Determine the [X, Y] coordinate at the center of the cell enclosing the given text.  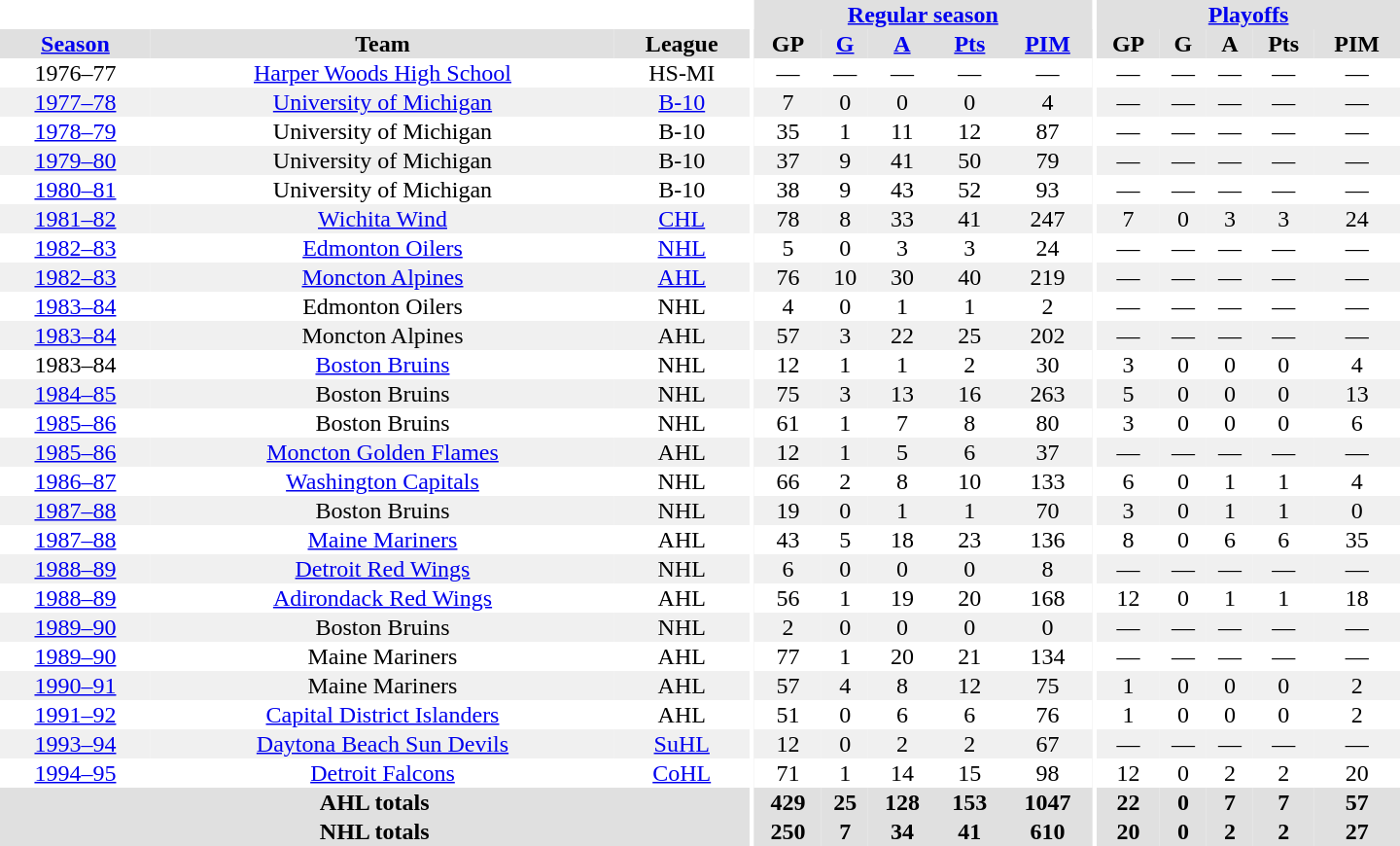
Capital District Islanders [383, 715]
71 [787, 773]
1978–79 [76, 131]
51 [787, 715]
11 [902, 131]
1984–85 [76, 394]
40 [970, 277]
1976–77 [76, 73]
NHL totals [374, 831]
98 [1048, 773]
CoHL [682, 773]
1977–78 [76, 102]
247 [1048, 219]
38 [787, 190]
153 [970, 802]
136 [1048, 540]
67 [1048, 744]
56 [787, 598]
33 [902, 219]
21 [970, 656]
52 [970, 190]
1986–87 [76, 481]
SuHL [682, 744]
1979–80 [76, 160]
Wichita Wind [383, 219]
League [682, 44]
1047 [1048, 802]
128 [902, 802]
Washington Capitals [383, 481]
Playoffs [1248, 15]
93 [1048, 190]
Daytona Beach Sun Devils [383, 744]
27 [1357, 831]
78 [787, 219]
Harper Woods High School [383, 73]
1990–91 [76, 686]
202 [1048, 335]
Moncton Golden Flames [383, 452]
263 [1048, 394]
Season [76, 44]
80 [1048, 423]
70 [1048, 511]
50 [970, 160]
14 [902, 773]
AHL totals [374, 802]
168 [1048, 598]
1994–95 [76, 773]
CHL [682, 219]
1993–94 [76, 744]
429 [787, 802]
66 [787, 481]
23 [970, 540]
Adirondack Red Wings [383, 598]
133 [1048, 481]
1980–81 [76, 190]
Detroit Red Wings [383, 569]
134 [1048, 656]
61 [787, 423]
219 [1048, 277]
79 [1048, 160]
Regular season [924, 15]
87 [1048, 131]
Detroit Falcons [383, 773]
Team [383, 44]
16 [970, 394]
34 [902, 831]
1981–82 [76, 219]
77 [787, 656]
610 [1048, 831]
HS-MI [682, 73]
1991–92 [76, 715]
15 [970, 773]
250 [787, 831]
